For the text-containing cell, return its midpoint in [x, y] coordinate format. 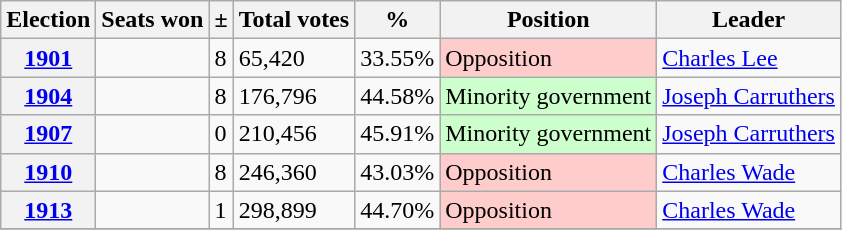
44.58% [398, 96]
1 [221, 210]
246,360 [294, 172]
44.70% [398, 210]
Position [548, 20]
Total votes [294, 20]
Leader [749, 20]
Charles Lee [749, 58]
210,456 [294, 134]
0 [221, 134]
43.03% [398, 172]
33.55% [398, 58]
45.91% [398, 134]
Seats won [152, 20]
1901 [48, 58]
1910 [48, 172]
298,899 [294, 210]
65,420 [294, 58]
1904 [48, 96]
1913 [48, 210]
± [221, 20]
176,796 [294, 96]
Election [48, 20]
% [398, 20]
1907 [48, 134]
